Return (x, y) of the center of cell containing provided text 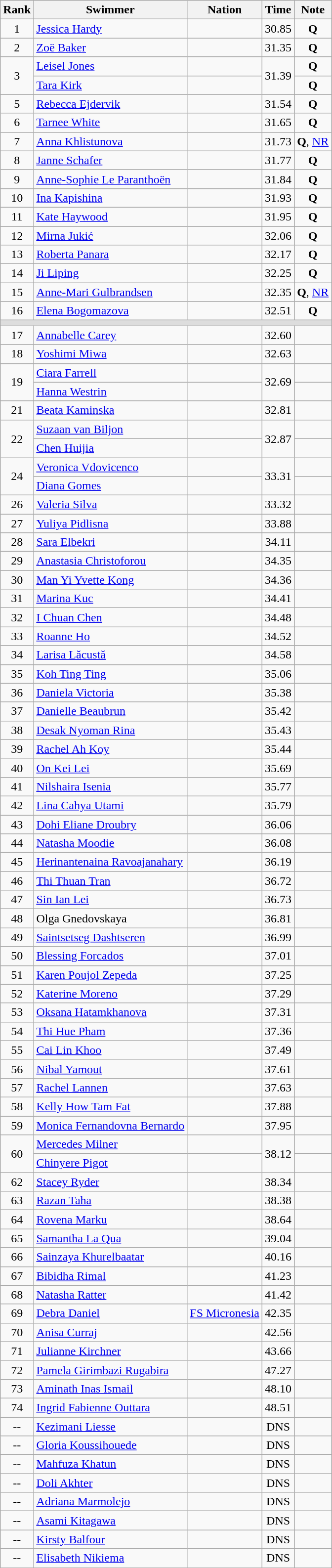
37.61 (279, 1069)
35.77 (279, 786)
Thi Thuan Tran (111, 881)
16 (17, 311)
32.06 (279, 236)
19 (17, 382)
Tara Kirk (111, 85)
Elena Bogomazova (111, 311)
40.16 (279, 1257)
Mirna Jukić (111, 236)
32.69 (279, 382)
35.38 (279, 693)
Roanne Ho (111, 636)
37.88 (279, 1106)
34.58 (279, 655)
32.87 (279, 438)
37.31 (279, 1012)
43.66 (279, 1351)
47 (17, 900)
Saintsetseg Dashtseren (111, 937)
14 (17, 273)
32.60 (279, 335)
Nilshaira Isenia (111, 786)
32.17 (279, 255)
Yuliya Pidlisna (111, 523)
35.44 (279, 749)
36.73 (279, 900)
Dohi Eliane Droubry (111, 824)
Ingrid Fabienne Outtara (111, 1407)
Rebecca Ejdervik (111, 104)
Gloria Koussihouede (111, 1445)
69 (17, 1313)
Karen Poujol Zepeda (111, 975)
9 (17, 179)
31.77 (279, 160)
42 (17, 805)
34.52 (279, 636)
34.11 (279, 542)
Jessica Hardy (111, 29)
37.36 (279, 1031)
Daniela Victoria (111, 693)
13 (17, 255)
31.39 (279, 76)
Blessing Forcados (111, 956)
Adriana Marmolejo (111, 1502)
36.72 (279, 881)
Julianne Kirchner (111, 1351)
38.64 (279, 1220)
FS Micronesia (225, 1313)
2 (17, 47)
Thi Hue Pham (111, 1031)
I Chuan Chen (111, 617)
17 (17, 335)
36.19 (279, 862)
32.35 (279, 292)
37.01 (279, 956)
57 (17, 1088)
Hanna Westrin (111, 392)
35.43 (279, 730)
Nibal Yamout (111, 1069)
Roberta Panara (111, 255)
Razan Taha (111, 1201)
33.32 (279, 504)
31.35 (279, 47)
58 (17, 1106)
32.51 (279, 311)
66 (17, 1257)
26 (17, 504)
Mahfuza Khatun (111, 1464)
Debra Daniel (111, 1313)
Swimmer (111, 10)
45 (17, 862)
Rank (17, 10)
31.54 (279, 104)
Mercedes Milner (111, 1144)
37.49 (279, 1050)
36.06 (279, 824)
68 (17, 1295)
10 (17, 198)
70 (17, 1332)
35 (17, 674)
Asami Kitagawa (111, 1521)
Zoë Baker (111, 47)
6 (17, 123)
Elisabeth Nikiema (111, 1558)
31.84 (279, 179)
5 (17, 104)
31.73 (279, 141)
Yoshimi Miwa (111, 354)
50 (17, 956)
Rachel Lannen (111, 1088)
72 (17, 1370)
Monica Fernandovna Bernardo (111, 1126)
Anne-Mari Gulbrandsen (111, 292)
Oksana Hatamkhanova (111, 1012)
Koh Ting Ting (111, 674)
21 (17, 410)
37.95 (279, 1126)
48 (17, 918)
Cai Lin Khoo (111, 1050)
31.93 (279, 198)
32.63 (279, 354)
37.63 (279, 1088)
3 (17, 76)
27 (17, 523)
Sainzaya Khurelbaatar (111, 1257)
30 (17, 580)
Kate Haywood (111, 217)
Sara Elbekri (111, 542)
47.27 (279, 1370)
37.29 (279, 994)
8 (17, 160)
73 (17, 1389)
Annabelle Carey (111, 335)
18 (17, 354)
Janne Schafer (111, 160)
35.06 (279, 674)
35.42 (279, 711)
22 (17, 438)
52 (17, 994)
Stacey Ryder (111, 1182)
34.41 (279, 599)
28 (17, 542)
31.95 (279, 217)
32.81 (279, 410)
33.88 (279, 523)
Beata Kaminska (111, 410)
On Kei Lei (111, 768)
38.38 (279, 1201)
32 (17, 617)
Danielle Beaubrun (111, 711)
37 (17, 711)
15 (17, 292)
Man Yi Yvette Kong (111, 580)
49 (17, 937)
36.81 (279, 918)
Marina Kuc (111, 599)
Samantha La Qua (111, 1238)
34.35 (279, 561)
67 (17, 1276)
33.31 (279, 476)
41 (17, 786)
32.25 (279, 273)
54 (17, 1031)
Bibidha Rimal (111, 1276)
51 (17, 975)
43 (17, 824)
Time (279, 10)
Diana Gomes (111, 485)
35.79 (279, 805)
48.51 (279, 1407)
53 (17, 1012)
Chen Huijia (111, 448)
42.35 (279, 1313)
1 (17, 29)
64 (17, 1220)
Kezimani Liesse (111, 1426)
Anna Khlistunova (111, 141)
Rovena Marku (111, 1220)
Kirsty Balfour (111, 1539)
Anastasia Christoforou (111, 561)
62 (17, 1182)
Ina Kapishina (111, 198)
12 (17, 236)
39 (17, 749)
46 (17, 881)
Larisa Lăcustă (111, 655)
Valeria Silva (111, 504)
Chinyere Pigot (111, 1163)
29 (17, 561)
74 (17, 1407)
60 (17, 1154)
65 (17, 1238)
37.25 (279, 975)
Natasha Moodie (111, 843)
63 (17, 1201)
38 (17, 730)
Anisa Curraj (111, 1332)
Lina Cahya Utami (111, 805)
Veronica Vdovicenco (111, 467)
Anne-Sophie Le Paranthoën (111, 179)
55 (17, 1050)
31.65 (279, 123)
38.12 (279, 1154)
34.36 (279, 580)
48.10 (279, 1389)
Nation (225, 10)
Pamela Girimbazi Rugabira (111, 1370)
35.69 (279, 768)
41.42 (279, 1295)
24 (17, 476)
11 (17, 217)
Leisel Jones (111, 66)
Desak Nyoman Rina (111, 730)
31 (17, 599)
7 (17, 141)
30.85 (279, 29)
42.56 (279, 1332)
Rachel Ah Koy (111, 749)
71 (17, 1351)
40 (17, 768)
Sin Ian Lei (111, 900)
Katerine Moreno (111, 994)
Aminath Inas Ismail (111, 1389)
44 (17, 843)
34 (17, 655)
36 (17, 693)
Note (313, 10)
Kelly How Tam Fat (111, 1106)
Olga Gnedovskaya (111, 918)
41.23 (279, 1276)
33 (17, 636)
Tarnee White (111, 123)
56 (17, 1069)
39.04 (279, 1238)
Ji Liping (111, 273)
36.08 (279, 843)
36.99 (279, 937)
Doli Akhter (111, 1483)
Ciara Farrell (111, 373)
59 (17, 1126)
38.34 (279, 1182)
34.48 (279, 617)
Suzaan van Biljon (111, 429)
Natasha Ratter (111, 1295)
Herinantenaina Ravoajanahary (111, 862)
